For the text-containing cell, return its midpoint in [X, Y] coordinate format. 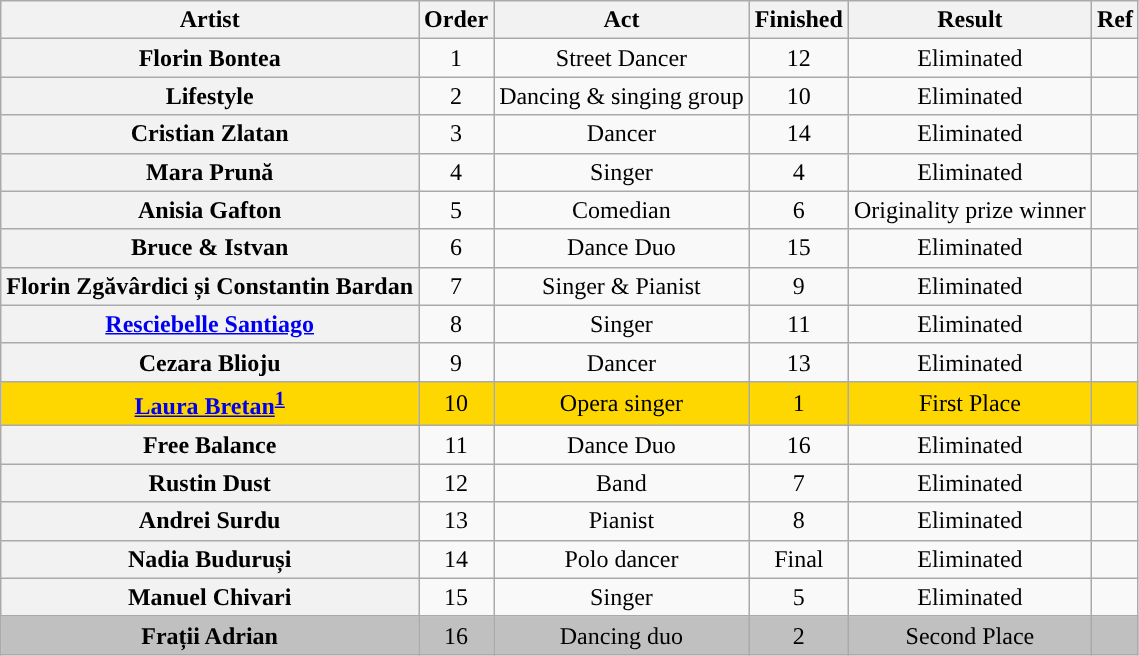
Opera singer [622, 404]
Result [970, 20]
Second Place [970, 635]
Resciebelle Santiago [210, 324]
Final [798, 559]
First Place [970, 404]
Dancing & singing group [622, 96]
Nadia Buduruși [210, 559]
Originality prize winner [970, 210]
Florin Bontea [210, 58]
Frații Adrian [210, 635]
3 [456, 134]
Bruce & Istvan [210, 248]
Cezara Blioju [210, 362]
Ref [1114, 20]
Florin Zgăvârdici și Constantin Bardan [210, 286]
Act [622, 20]
Lifestyle [210, 96]
Finished [798, 20]
Pianist [622, 521]
Street Dancer [622, 58]
Cristian Zlatan [210, 134]
Anisia Gafton [210, 210]
Mara Prună [210, 172]
Dancing duo [622, 635]
Polo dancer [622, 559]
Order [456, 20]
Artist [210, 20]
Free Balance [210, 445]
Manuel Chivari [210, 597]
Laura Bretan1 [210, 404]
Band [622, 483]
Comedian [622, 210]
Rustin Dust [210, 483]
Singer & Pianist [622, 286]
Andrei Surdu [210, 521]
